Locate the cell with the specified text and output its (x, y) center coordinate. 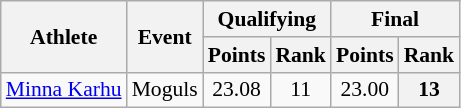
Final (395, 19)
Minna Karhu (64, 90)
Qualifying (267, 19)
Event (165, 36)
13 (430, 90)
Moguls (165, 90)
23.00 (365, 90)
11 (300, 90)
Athlete (64, 36)
23.08 (237, 90)
